Locate the cell with the specified text and output its (X, Y) center coordinate. 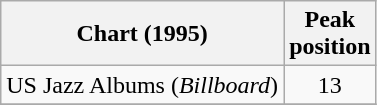
13 (330, 85)
Peakposition (330, 34)
Chart (1995) (142, 34)
US Jazz Albums (Billboard) (142, 85)
